Identify which cell holds the provided text, then report its (X, Y) central coordinate. 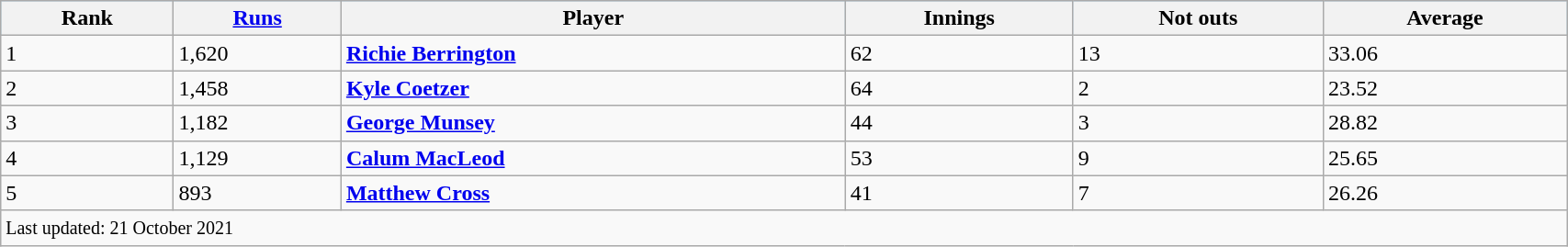
53 (959, 158)
Average (1444, 18)
1,129 (257, 158)
13 (1198, 53)
62 (959, 53)
41 (959, 193)
1,620 (257, 53)
Kyle Coetzer (593, 88)
Calum MacLeod (593, 158)
Not outs (1198, 18)
1 (87, 53)
Rank (87, 18)
26.26 (1444, 193)
4 (87, 158)
Richie Berrington (593, 53)
George Munsey (593, 123)
Player (593, 18)
1,182 (257, 123)
64 (959, 88)
Innings (959, 18)
44 (959, 123)
Runs (257, 18)
9 (1198, 158)
33.06 (1444, 53)
893 (257, 193)
7 (1198, 193)
5 (87, 193)
23.52 (1444, 88)
28.82 (1444, 123)
1,458 (257, 88)
Last updated: 21 October 2021 (784, 228)
25.65 (1444, 158)
Matthew Cross (593, 193)
